Return [X, Y] of the center of cell containing provided text 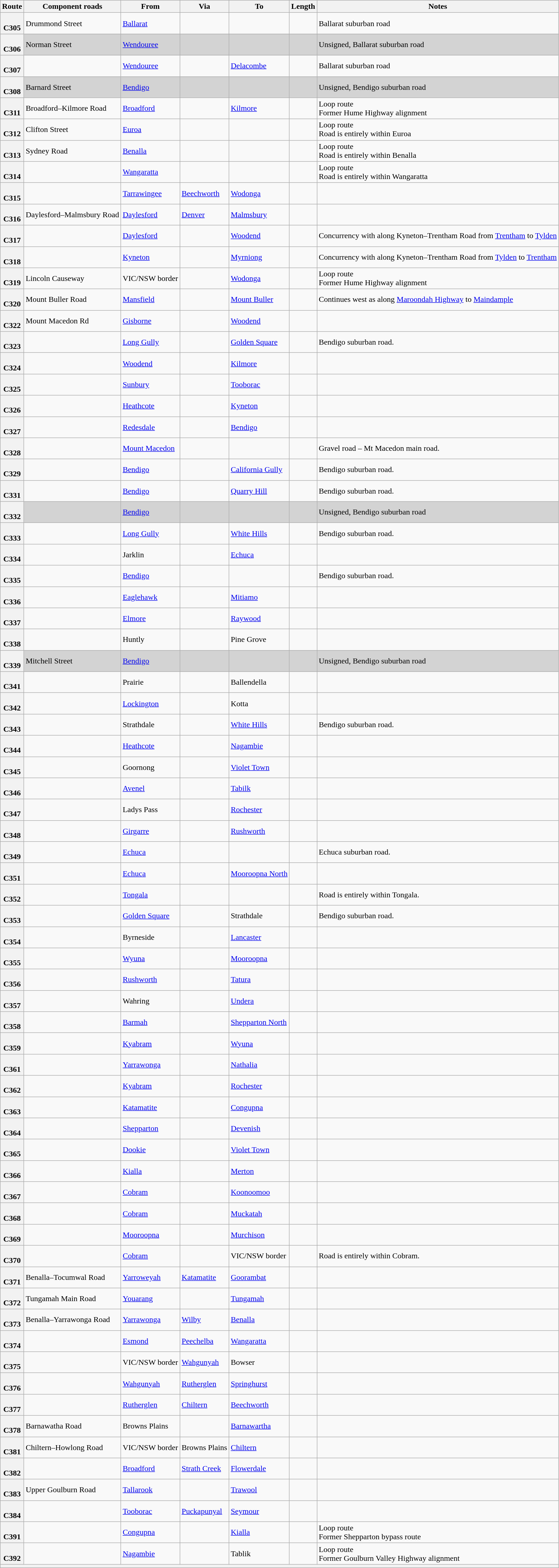
C359 [12, 1043]
Bowser [259, 1362]
C335 [12, 576]
C344 [12, 746]
Tungamah [259, 1299]
Jarklin [150, 555]
Loop routeFormer Shepparton bypass route [438, 1532]
To [259, 7]
Girgarre [150, 831]
Shepparton [150, 1128]
C317 [12, 236]
Koonoomoo [259, 1192]
C356 [12, 980]
Strath Creek [204, 1469]
C312 [12, 129]
Gisborne [150, 321]
C332 [12, 512]
Denver [204, 214]
Concurrency with along Kyneton–Trentham Road from Tylden to Trentham [438, 257]
C307 [12, 66]
C383 [12, 1490]
C308 [12, 87]
Loop routeRoad is entirely within Wangaratta [438, 172]
C353 [12, 916]
C328 [12, 448]
C347 [12, 809]
Upper Goulburn Road [72, 1490]
Norman Street [72, 44]
Drummond Street [72, 24]
C343 [12, 725]
Tallarook [150, 1490]
C376 [12, 1384]
C382 [12, 1469]
Elmore [150, 619]
Barnawartha [259, 1426]
C327 [12, 427]
Redesdale [150, 427]
Road is entirely within Tongala. [438, 894]
Lincoln Causeway [72, 278]
Murchison [259, 1235]
Nathalia [259, 1065]
Benalla–Tocumwal Road [72, 1277]
C324 [12, 363]
C377 [12, 1405]
Tongala [150, 894]
Tungamah Main Road [72, 1299]
C318 [12, 257]
Merton [259, 1171]
C363 [12, 1107]
Continues west as along Maroondah Highway to Maindample [438, 300]
C375 [12, 1362]
C354 [12, 937]
C361 [12, 1065]
Eaglehawk [150, 597]
C378 [12, 1426]
Wahring [150, 1001]
Tabilk [259, 789]
Huntly [150, 640]
Tarrawingee [150, 193]
C368 [12, 1213]
C346 [12, 789]
Mansfield [150, 300]
Sunbury [150, 385]
Muckatah [259, 1213]
Shepparton North [259, 1022]
C366 [12, 1171]
Devenish [259, 1128]
C373 [12, 1320]
Quarry Hill [259, 491]
California Gully [259, 470]
Kotta [259, 704]
Puckapunyal [204, 1511]
Flowerdale [259, 1469]
C362 [12, 1086]
C326 [12, 406]
Barmah [150, 1022]
C351 [12, 874]
C319 [12, 278]
Road is entirely within Cobram. [438, 1256]
Length [303, 7]
Concurrency with along Kyneton–Trentham Road from Trentham to Tylden [438, 236]
Youarang [150, 1299]
C339 [12, 661]
C352 [12, 894]
C349 [12, 852]
C345 [12, 767]
Seymour [259, 1511]
C305 [12, 24]
C371 [12, 1277]
Barnawatha Road [72, 1426]
Loop routeRoad is entirely within Euroa [438, 129]
Prairie [150, 682]
Tablik [259, 1554]
Byrneside [150, 937]
C329 [12, 470]
Ballendella [259, 682]
C314 [12, 172]
Peechelba [204, 1341]
Mount Buller [259, 300]
C392 [12, 1554]
Euroa [150, 129]
Via [204, 7]
Tatura [259, 980]
Esmond [150, 1341]
C341 [12, 682]
Delacombe [259, 66]
Pine Grove [259, 640]
Unsigned, Ballarat suburban road [438, 44]
Mitiamo [259, 597]
C338 [12, 640]
Ballarat [150, 24]
C381 [12, 1447]
Gravel road – Mt Macedon main road. [438, 448]
Mount Macedon [150, 448]
C369 [12, 1235]
Dookie [150, 1150]
Goorambat [259, 1277]
C348 [12, 831]
C325 [12, 385]
Clifton Street [72, 129]
C336 [12, 597]
C367 [12, 1192]
Loop routeRoad is entirely within Benalla [438, 151]
Daylesford–Malmsbury Road [72, 214]
Myrniong [259, 257]
C370 [12, 1256]
Malmsbury [259, 214]
Wilby [204, 1320]
Echuca suburban road. [438, 852]
Undera [259, 1001]
Component roads [72, 7]
C365 [12, 1150]
Yarroweyah [150, 1277]
Mooroopna North [259, 874]
Mount Buller Road [72, 300]
C384 [12, 1511]
Mount Macedon Rd [72, 321]
C364 [12, 1128]
Loop routeFormer Goulburn Valley Highway alignment [438, 1554]
C306 [12, 44]
Goornong [150, 767]
Sydney Road [72, 151]
Raywood [259, 619]
Benalla–Yarrawonga Road [72, 1320]
C320 [12, 300]
Mitchell Street [72, 661]
C333 [12, 533]
C316 [12, 214]
C358 [12, 1022]
C372 [12, 1299]
Route [12, 7]
C331 [12, 491]
Chiltern–Howlong Road [72, 1447]
C357 [12, 1001]
C374 [12, 1341]
Lockington [150, 704]
C334 [12, 555]
Trawool [259, 1490]
C315 [12, 193]
C311 [12, 108]
Broadford–Kilmore Road [72, 108]
C322 [12, 321]
Notes [438, 7]
C323 [12, 342]
C313 [12, 151]
C355 [12, 958]
C337 [12, 619]
Ladys Pass [150, 809]
From [150, 7]
C342 [12, 704]
C391 [12, 1532]
Avenel [150, 789]
Lancaster [259, 937]
Barnard Street [72, 87]
Springhurst [259, 1384]
